Scan for the cell matching the given text and deliver its [X, Y] coordinate at center. 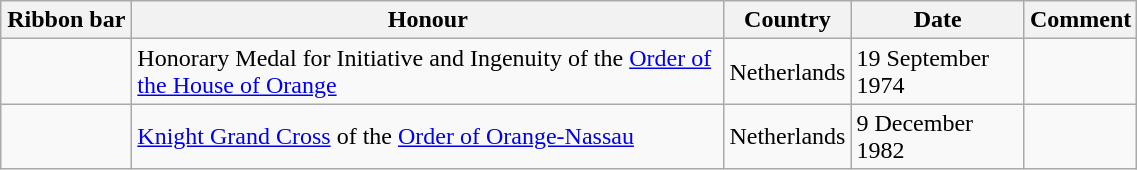
Honorary Medal for Initiative and Ingenuity of the Order of the House of Orange [428, 72]
19 September 1974 [938, 72]
Ribbon bar [66, 20]
Country [788, 20]
Knight Grand Cross of the Order of Orange-Nassau [428, 136]
Date [938, 20]
Comment [1080, 20]
9 December 1982 [938, 136]
Honour [428, 20]
